Return the [x, y] coordinate for the center point of the cell that contains the specified text.  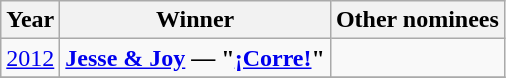
2012 [30, 58]
Jesse & Joy — "¡Corre!" [196, 58]
Winner [196, 20]
Other nominees [417, 20]
Year [30, 20]
